Locate the cell with the specified text and output its (x, y) center coordinate. 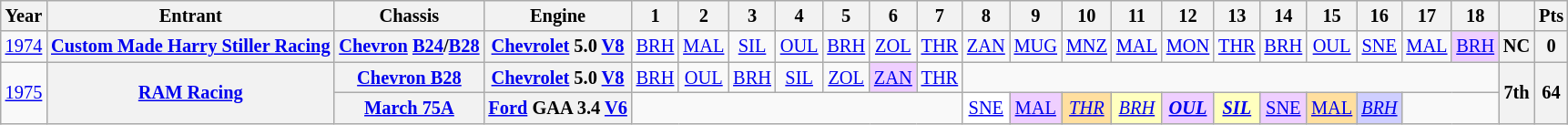
Chevron B28 (409, 78)
Ford GAA 3.4 V6 (557, 108)
4 (799, 16)
13 (1237, 16)
12 (1187, 16)
9 (1036, 16)
1974 (24, 47)
MON (1187, 47)
0 (1552, 47)
Pts (1552, 16)
18 (1475, 16)
3 (752, 16)
Entrant (190, 16)
RAM Racing (190, 93)
Custom Made Harry Stiller Racing (190, 47)
8 (986, 16)
14 (1284, 16)
Engine (557, 16)
1 (656, 16)
6 (893, 16)
MUG (1036, 47)
NC (1517, 47)
Chassis (409, 16)
17 (1426, 16)
Chevron B24/B28 (409, 47)
7th (1517, 93)
10 (1087, 16)
64 (1552, 93)
MNZ (1087, 47)
1975 (24, 93)
15 (1331, 16)
7 (940, 16)
5 (846, 16)
2 (703, 16)
16 (1379, 16)
Year (24, 16)
11 (1136, 16)
March 75A (409, 108)
